Output the (X, Y) coordinate of the center of the cell containing the given text.  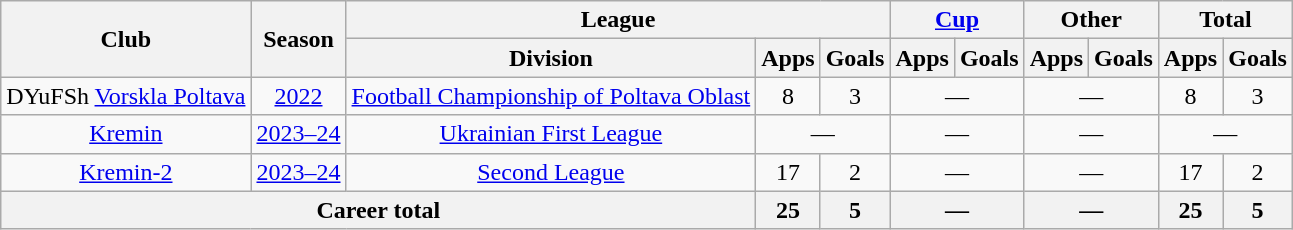
Kremin (126, 134)
2022 (298, 96)
Football Championship of Poltava Oblast (551, 96)
Career total (378, 210)
Ukrainian First League (551, 134)
Cup (957, 20)
Total (1225, 20)
Kremin-2 (126, 172)
Other (1091, 20)
League (618, 20)
Season (298, 39)
Second League (551, 172)
Division (551, 58)
Club (126, 39)
DYuFSh Vorskla Poltava (126, 96)
